Capture the cell that displays the provided text and extract its [X, Y] central coordinate. 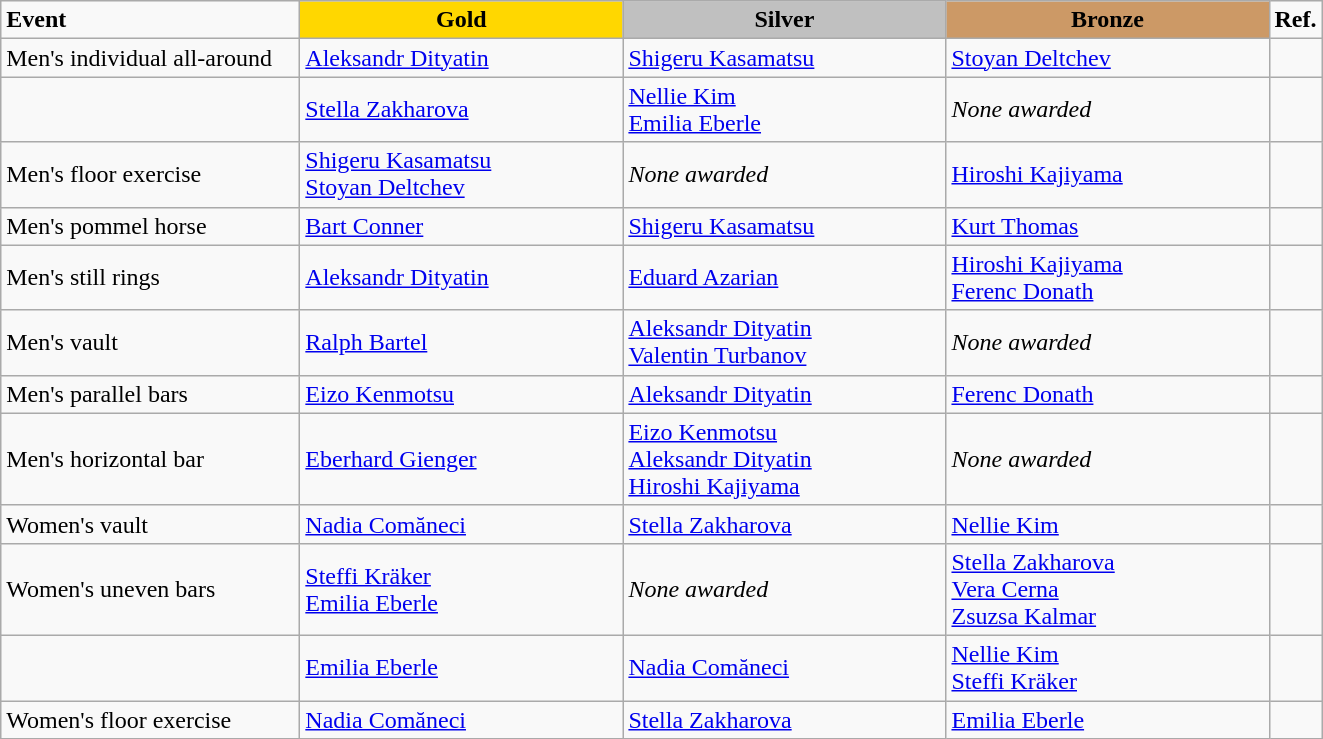
Hiroshi Kajiyama Ferenc Donath [1108, 278]
Aleksandr Dityatin Valentin Turbanov [784, 342]
Gold [462, 20]
Steffi Kräker Emilia Eberle [462, 589]
Hiroshi Kajiyama [1108, 174]
Eduard Azarian [784, 278]
Women's floor exercise [150, 719]
Nellie Kim [1108, 524]
Stoyan Deltchev [1108, 58]
Men's pommel horse [150, 226]
Event [150, 20]
Men's vault [150, 342]
Silver [784, 20]
Shigeru Kasamatsu Stoyan Deltchev [462, 174]
Stella Zakharova Vera Cerna Zsuzsa Kalmar [1108, 589]
Ralph Bartel [462, 342]
Kurt Thomas [1108, 226]
Ferenc Donath [1108, 394]
Women's uneven bars [150, 589]
Eizo Kenmotsu [462, 394]
Men's parallel bars [150, 394]
Bronze [1108, 20]
Women's vault [150, 524]
Ref. [1296, 20]
Eberhard Gienger [462, 459]
Eizo Kenmotsu Aleksandr Dityatin Hiroshi Kajiyama [784, 459]
Men's still rings [150, 278]
Men's individual all-around [150, 58]
Men's horizontal bar [150, 459]
Men's floor exercise [150, 174]
Bart Conner [462, 226]
Nellie Kim Steffi Kräker [1108, 668]
Nellie Kim Emilia Eberle [784, 110]
